Search for the cell housing the specified text and yield its [X, Y] center coordinate. 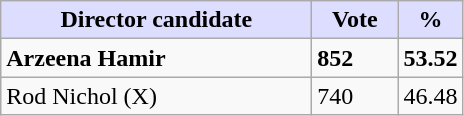
852 [355, 58]
740 [355, 96]
Vote [355, 20]
46.48 [430, 96]
Rod Nichol (X) [156, 96]
% [430, 20]
Arzeena Hamir [156, 58]
53.52 [430, 58]
Director candidate [156, 20]
